Identify which cell holds the provided text, then report its [X, Y] central coordinate. 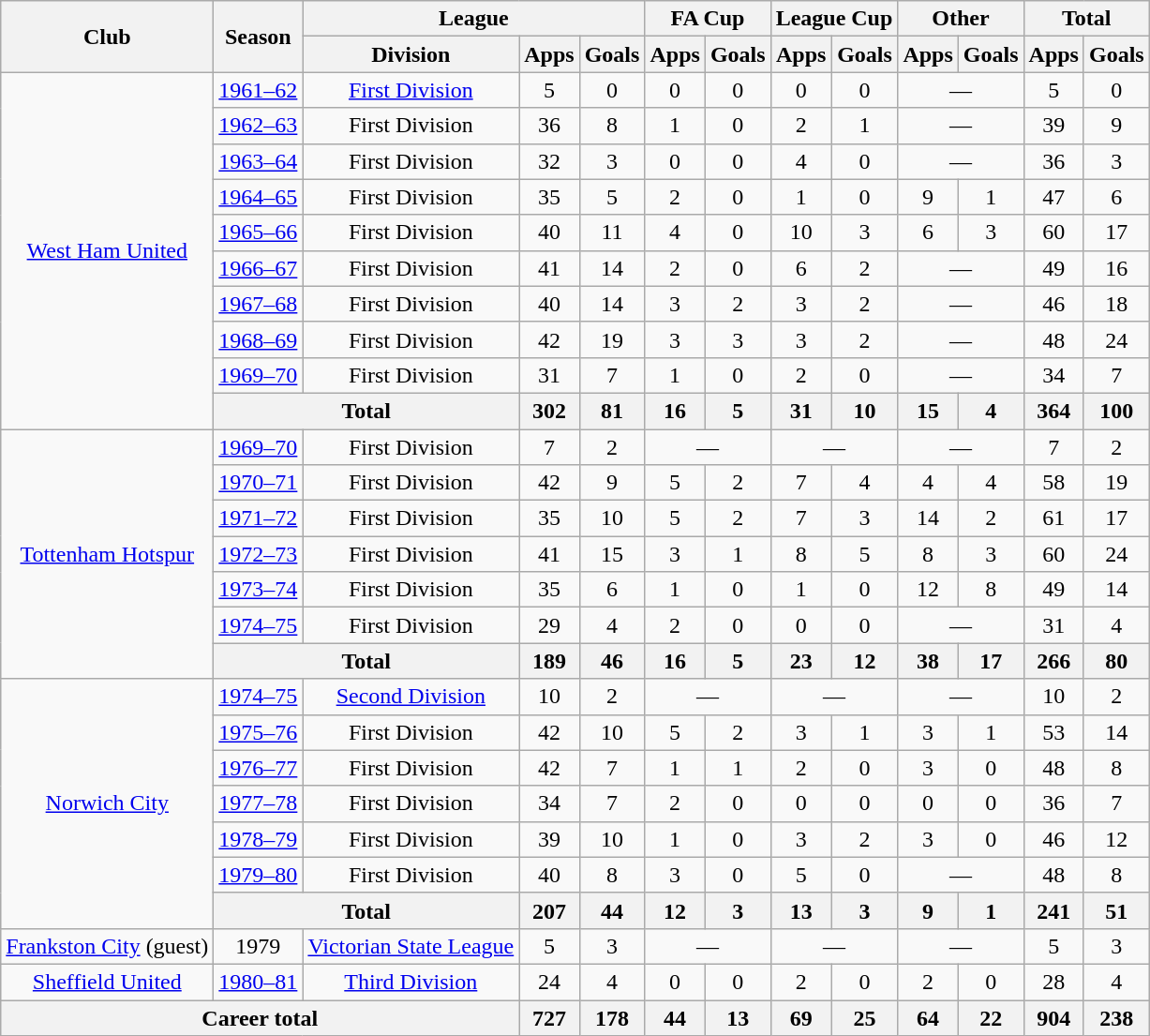
League Cup [834, 19]
1972–73 [259, 554]
FA Cup [708, 19]
1967–68 [259, 304]
61 [1053, 518]
Division [411, 54]
1963–64 [259, 161]
81 [612, 411]
1976–77 [259, 768]
Frankston City (guest) [107, 946]
1975–76 [259, 732]
1977–78 [259, 803]
22 [991, 1017]
51 [1116, 910]
Third Division [411, 982]
47 [1053, 197]
1964–65 [259, 197]
1966–67 [259, 268]
23 [800, 661]
241 [1053, 910]
1970–71 [259, 483]
53 [1053, 732]
58 [1053, 483]
80 [1116, 661]
364 [1053, 411]
29 [549, 625]
1978–79 [259, 839]
1962–63 [259, 126]
238 [1116, 1017]
69 [800, 1017]
1980–81 [259, 982]
1965–66 [259, 233]
1979–80 [259, 875]
West Ham United [107, 251]
1961–62 [259, 90]
18 [1116, 304]
Tottenham Hotspur [107, 554]
League [474, 19]
64 [928, 1017]
Norwich City [107, 803]
11 [612, 233]
904 [1053, 1017]
Other [961, 19]
32 [549, 161]
Victorian State League [411, 946]
Second Division [411, 697]
38 [928, 661]
302 [549, 411]
207 [549, 910]
Career total [261, 1017]
266 [1053, 661]
Season [259, 37]
1973–74 [259, 590]
Club [107, 37]
Sheffield United [107, 982]
28 [1053, 982]
1979 [259, 946]
189 [549, 661]
25 [864, 1017]
1968–69 [259, 339]
178 [612, 1017]
1971–72 [259, 518]
100 [1116, 411]
727 [549, 1017]
